Return (x, y) of the center of cell containing provided text 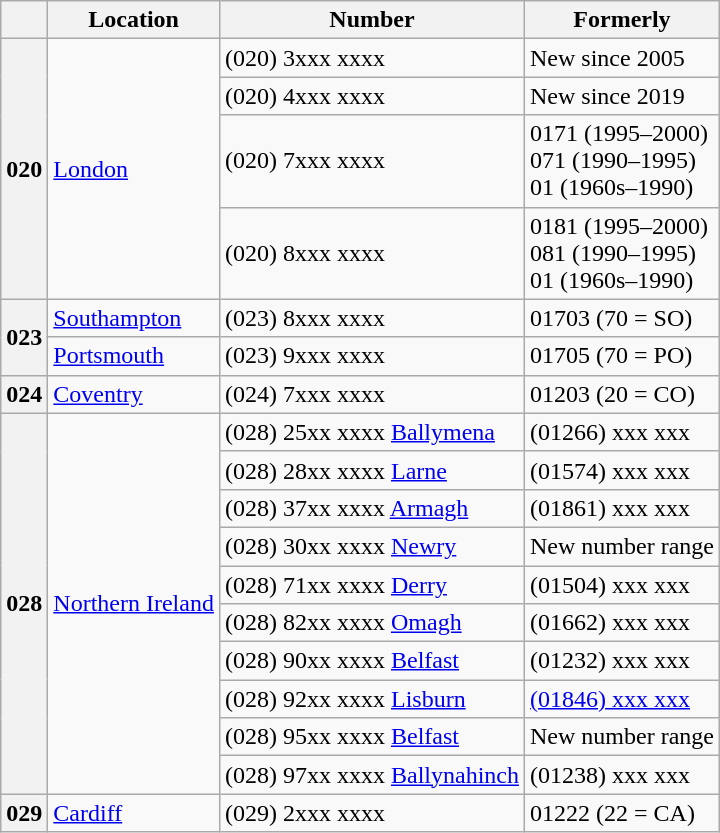
Portsmouth (134, 356)
(028) 90xx xxxx Belfast (372, 661)
(028) 71xx xxxx Derry (372, 585)
(028) 97xx xxxx Ballynahinch (372, 775)
Number (372, 20)
Cardiff (134, 813)
(028) 92xx xxxx Lisburn (372, 699)
01703 (70 = SO) (622, 318)
(020) 8xxx xxxx (372, 253)
(020) 4xxx xxxx (372, 96)
New since 2005 (622, 58)
(01861) xxx xxx (622, 508)
Southampton (134, 318)
(020) 3xxx xxxx (372, 58)
01705 (70 = PO) (622, 356)
(028) 37xx xxxx Armagh (372, 508)
020 (24, 169)
(01266) xxx xxx (622, 432)
(01238) xxx xxx (622, 775)
(028) 95xx xxxx Belfast (372, 737)
(028) 25xx xxxx Ballymena (372, 432)
029 (24, 813)
Northern Ireland (134, 604)
London (134, 169)
(023) 8xxx xxxx (372, 318)
(028) 28xx xxxx Larne (372, 470)
Location (134, 20)
(01846) xxx xxx (622, 699)
(024) 7xxx xxxx (372, 394)
(020) 7xxx xxxx (372, 161)
New since 2019 (622, 96)
024 (24, 394)
(029) 2xxx xxxx (372, 813)
01203 (20 = CO) (622, 394)
01222 (22 = CA) (622, 813)
(01574) xxx xxx (622, 470)
028 (24, 604)
(028) 82xx xxxx Omagh (372, 623)
0171 (1995–2000)071 (1990–1995)01 (1960s–1990) (622, 161)
Coventry (134, 394)
(01232) xxx xxx (622, 661)
(028) 30xx xxxx Newry (372, 546)
(01662) xxx xxx (622, 623)
(023) 9xxx xxxx (372, 356)
0181 (1995–2000)081 (1990–1995)01 (1960s–1990) (622, 253)
Formerly (622, 20)
(01504) xxx xxx (622, 585)
023 (24, 337)
